Pinpoint the cell where the given text exists, returning its [x, y] midpoint coordinate. 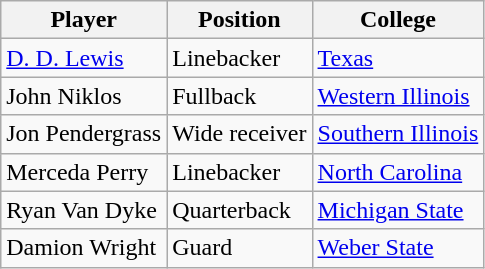
Guard [240, 248]
Wide receiver [240, 134]
Texas [398, 58]
College [398, 20]
Fullback [240, 96]
North Carolina [398, 172]
Michigan State [398, 210]
Ryan Van Dyke [84, 210]
Position [240, 20]
Jon Pendergrass [84, 134]
John Niklos [84, 96]
D. D. Lewis [84, 58]
Merceda Perry [84, 172]
Quarterback [240, 210]
Weber State [398, 248]
Southern Illinois [398, 134]
Western Illinois [398, 96]
Damion Wright [84, 248]
Player [84, 20]
